Locate the cell with the specified text and output its (x, y) center coordinate. 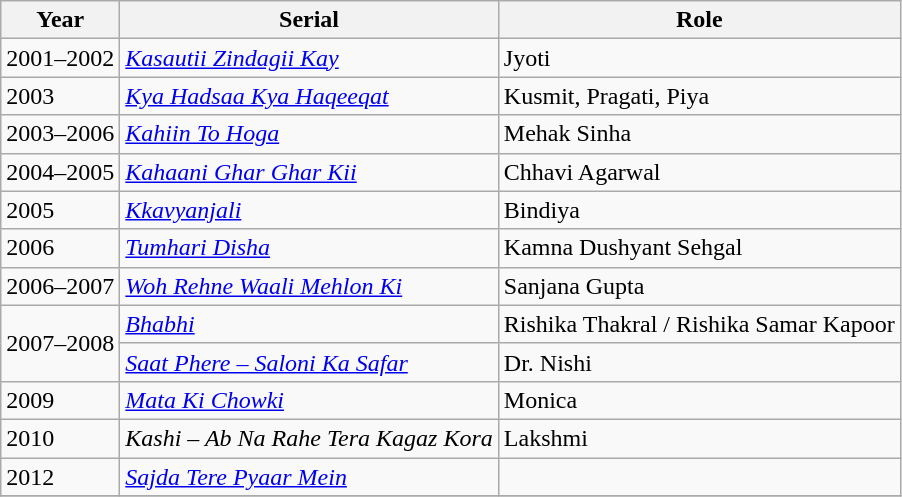
2007–2008 (60, 343)
Mata Ki Chowki (309, 400)
Chhavi Agarwal (699, 172)
Kahaani Ghar Ghar Kii (309, 172)
2012 (60, 477)
Serial (309, 20)
Monica (699, 400)
2005 (60, 210)
2010 (60, 438)
Tumhari Disha (309, 248)
2004–2005 (60, 172)
Role (699, 20)
2003 (60, 96)
Sajda Tere Pyaar Mein (309, 477)
Lakshmi (699, 438)
Kamna Dushyant Sehgal (699, 248)
2006–2007 (60, 286)
Bindiya (699, 210)
Kasautii Zindagii Kay (309, 58)
Bhabhi (309, 324)
Mehak Sinha (699, 134)
Saat Phere – Saloni Ka Safar (309, 362)
2006 (60, 248)
Kkavyanjali (309, 210)
Year (60, 20)
Kusmit, Pragati, Piya (699, 96)
Woh Rehne Waali Mehlon Ki (309, 286)
Jyoti (699, 58)
Kya Hadsaa Kya Haqeeqat (309, 96)
Kahiin To Hoga (309, 134)
2001–2002 (60, 58)
2009 (60, 400)
Kashi – Ab Na Rahe Tera Kagaz Kora (309, 438)
Sanjana Gupta (699, 286)
Rishika Thakral / Rishika Samar Kapoor (699, 324)
Dr. Nishi (699, 362)
2003–2006 (60, 134)
